Detect which cell encompasses the target text, then output its [x, y] center coordinate. 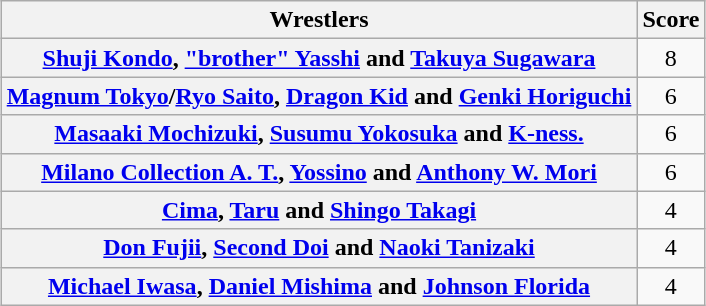
Masaaki Mochizuki, Susumu Yokosuka and K-ness. [319, 134]
Shuji Kondo, "brother" Yasshi and Takuya Sugawara [319, 58]
Magnum Tokyo/Ryo Saito, Dragon Kid and Genki Horiguchi [319, 96]
Michael Iwasa, Daniel Mishima and Johnson Florida [319, 286]
Cima, Taru and Shingo Takagi [319, 210]
Don Fujii, Second Doi and Naoki Tanizaki [319, 248]
8 [671, 58]
Score [671, 20]
Milano Collection A. T., Yossino and Anthony W. Mori [319, 172]
Wrestlers [319, 20]
